Return the (X, Y) coordinate for the center point of the cell that contains the specified text.  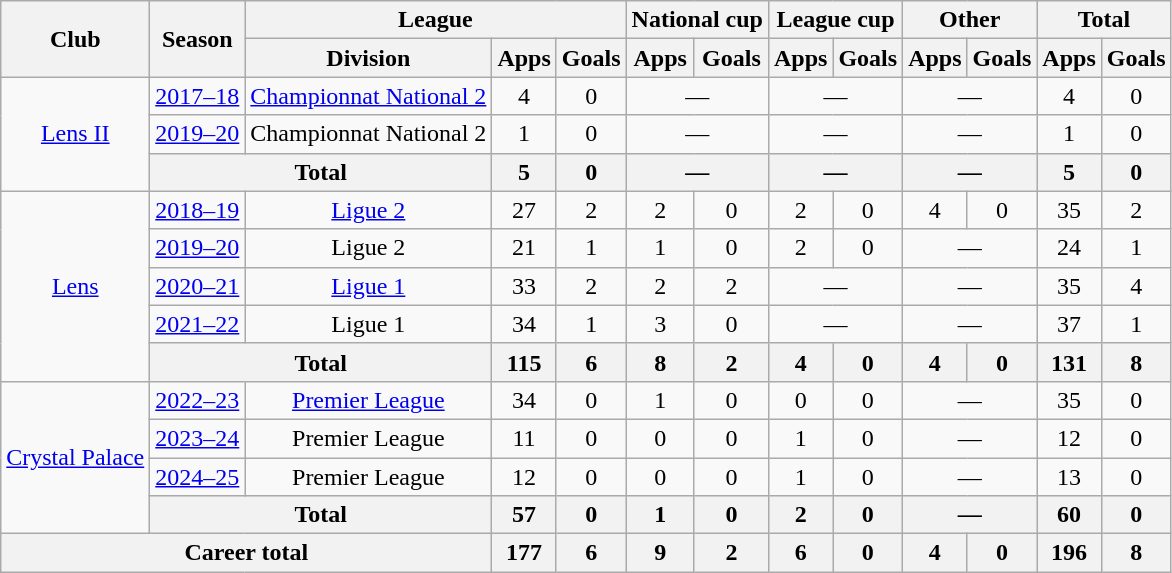
24 (1069, 248)
Other (970, 20)
57 (524, 515)
13 (1069, 477)
27 (524, 210)
115 (524, 362)
2017–18 (198, 96)
11 (524, 438)
131 (1069, 362)
Season (198, 39)
Club (76, 39)
37 (1069, 324)
National cup (697, 20)
177 (524, 553)
2018–19 (198, 210)
Division (368, 58)
196 (1069, 553)
Crystal Palace (76, 457)
21 (524, 248)
2020–21 (198, 286)
3 (660, 324)
2024–25 (198, 477)
60 (1069, 515)
33 (524, 286)
2022–23 (198, 400)
Lens II (76, 134)
2021–22 (198, 324)
Career total (246, 553)
9 (660, 553)
Lens (76, 286)
2023–24 (198, 438)
League (436, 20)
League cup (835, 20)
